Determine the (X, Y) coordinate at the center of the cell enclosing the given text.  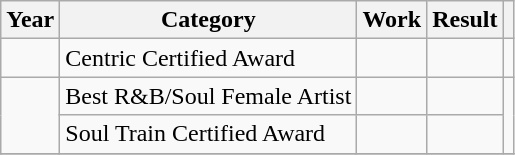
Centric Certified Award (208, 58)
Work (392, 20)
Soul Train Certified Award (208, 134)
Best R&B/Soul Female Artist (208, 96)
Result (465, 20)
Category (208, 20)
Year (30, 20)
